Locate the cell with the specified text and output its (X, Y) center coordinate. 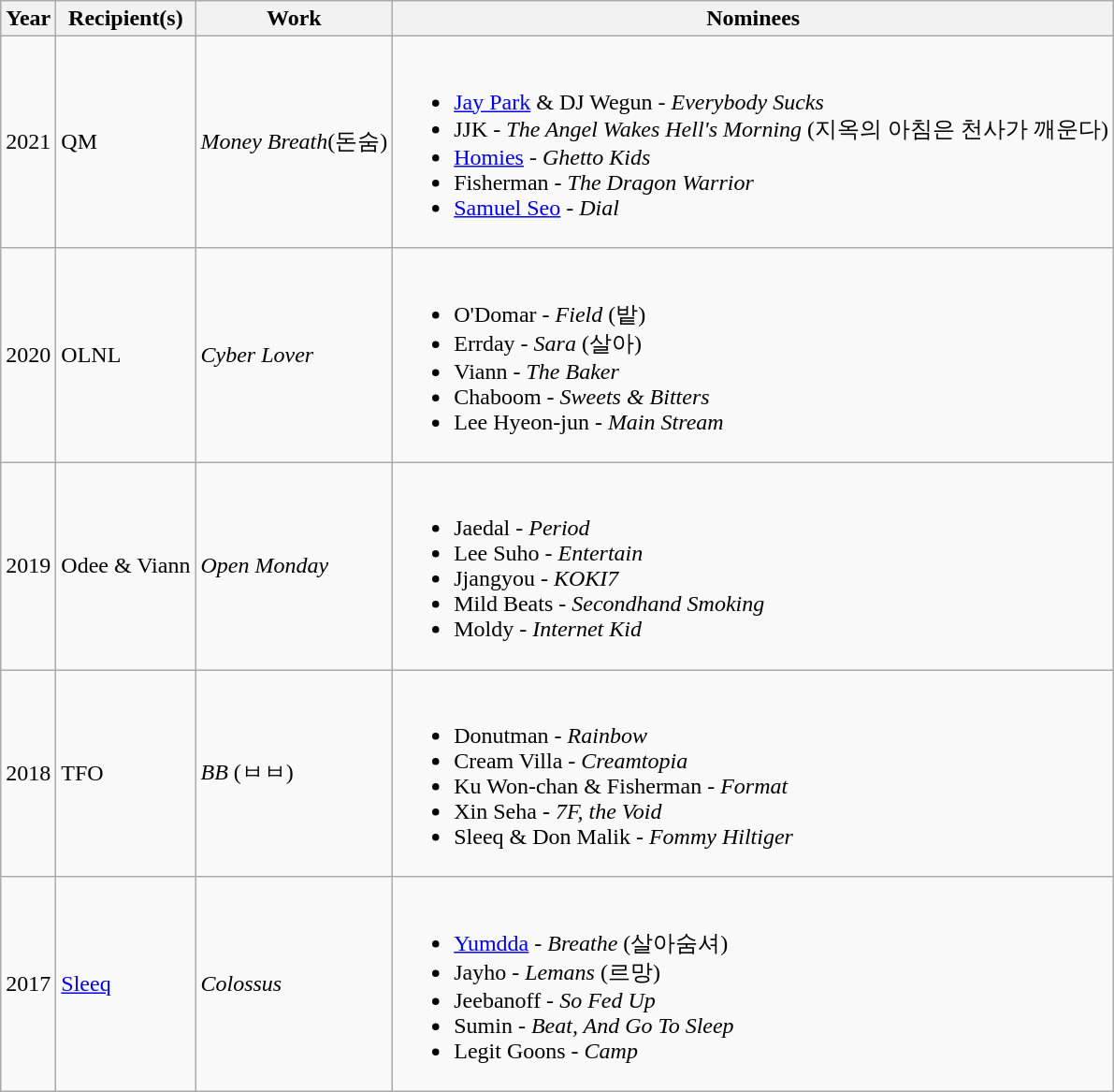
Donutman - RainbowCream Villa - CreamtopiaKu Won-chan & Fisherman - FormatXin Seha - 7F, the VoidSleeq & Don Malik - Fommy Hiltiger (754, 773)
2019 (28, 565)
Recipient(s) (125, 19)
2021 (28, 142)
Odee & Viann (125, 565)
O'Domar - Field (밭)Errday - Sara (살아)Viann - The BakerChaboom - Sweets & BittersLee Hyeon-jun - Main Stream (754, 355)
Money Breath(돈숨) (294, 142)
Cyber Lover (294, 355)
Yumdda - Breathe (살아숨셔)Jayho - Lemans (르망)Jeebanoff - So Fed UpSumin - Beat, And Go To SleepLegit Goons - Camp (754, 984)
Nominees (754, 19)
BB (ㅂㅂ) (294, 773)
Jaedal - PeriodLee Suho - EntertainJjangyou - KOKI7Mild Beats - Secondhand SmokingMoldy - Internet Kid (754, 565)
Open Monday (294, 565)
TFO (125, 773)
Work (294, 19)
2017 (28, 984)
Colossus (294, 984)
Year (28, 19)
OLNL (125, 355)
QM (125, 142)
2018 (28, 773)
Sleeq (125, 984)
2020 (28, 355)
